Extract the (x, y) coordinate from the center of the cell holding the provided text.  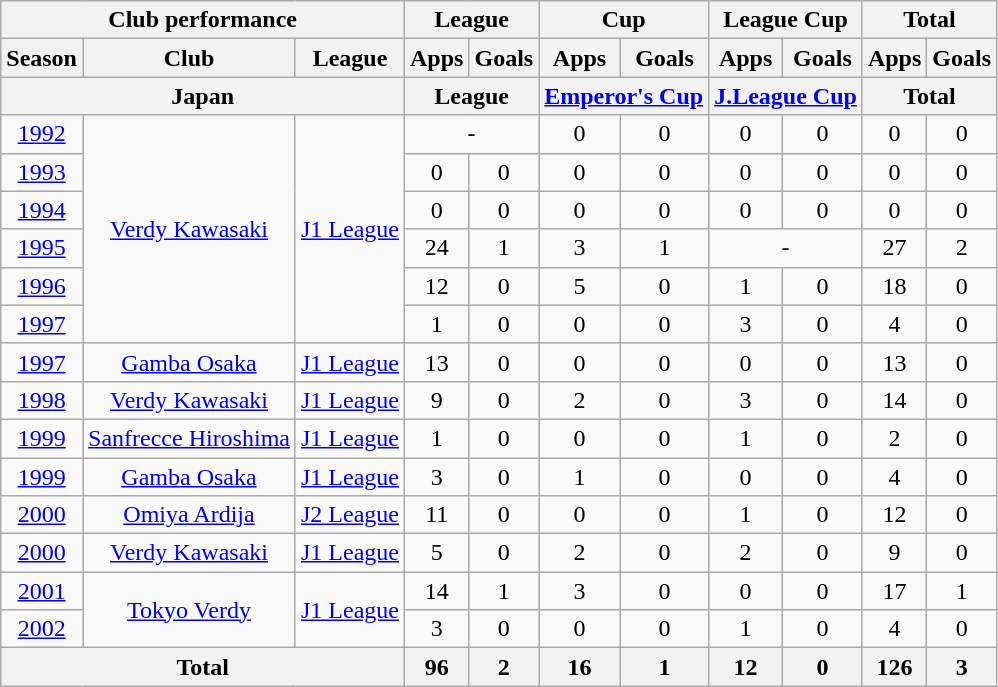
Emperor's Cup (624, 96)
Sanfrecce Hiroshima (188, 438)
J.League Cup (786, 96)
Club (188, 58)
1994 (42, 210)
96 (437, 667)
1995 (42, 248)
League Cup (786, 20)
1998 (42, 400)
Cup (624, 20)
Season (42, 58)
24 (437, 248)
Tokyo Verdy (188, 610)
126 (894, 667)
17 (894, 591)
2001 (42, 591)
J2 League (350, 515)
1993 (42, 172)
Omiya Ardija (188, 515)
1992 (42, 134)
Japan (203, 96)
1996 (42, 286)
Club performance (203, 20)
16 (580, 667)
2002 (42, 629)
11 (437, 515)
18 (894, 286)
27 (894, 248)
